Scan for the cell matching the given text and deliver its (x, y) coordinate at center. 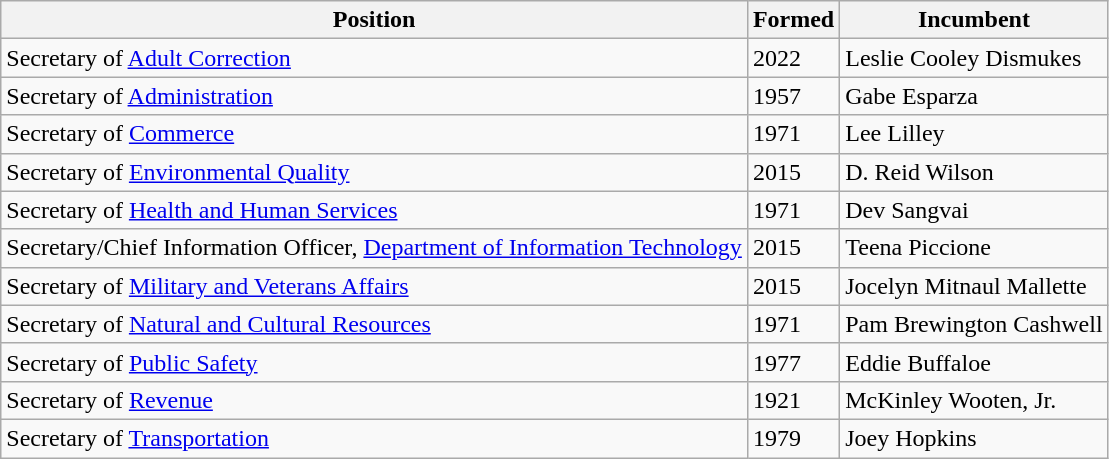
Secretary of Public Safety (374, 362)
Secretary/Chief Information Officer, Department of Information Technology (374, 248)
Secretary of Military and Veterans Affairs (374, 286)
Dev Sangvai (974, 210)
Pam Brewington Cashwell (974, 324)
1957 (793, 96)
Secretary of Transportation (374, 438)
Lee Lilley (974, 134)
Eddie Buffaloe (974, 362)
Secretary of Natural and Cultural Resources (374, 324)
1979 (793, 438)
Secretary of Adult Correction (374, 58)
Secretary of Commerce (374, 134)
Gabe Esparza (974, 96)
D. Reid Wilson (974, 172)
Secretary of Health and Human Services (374, 210)
Teena Piccione (974, 248)
Formed (793, 20)
1977 (793, 362)
Secretary of Environmental Quality (374, 172)
Jocelyn Mitnaul Mallette (974, 286)
Leslie Cooley Dismukes (974, 58)
2022 (793, 58)
Position (374, 20)
Incumbent (974, 20)
Secretary of Administration (374, 96)
Joey Hopkins (974, 438)
Secretary of Revenue (374, 400)
1921 (793, 400)
McKinley Wooten, Jr. (974, 400)
